Detect which cell encompasses the target text, then output its (X, Y) center coordinate. 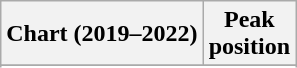
Chart (2019–2022) (102, 34)
Peakposition (249, 34)
